Search for the cell housing the specified text and yield its (X, Y) center coordinate. 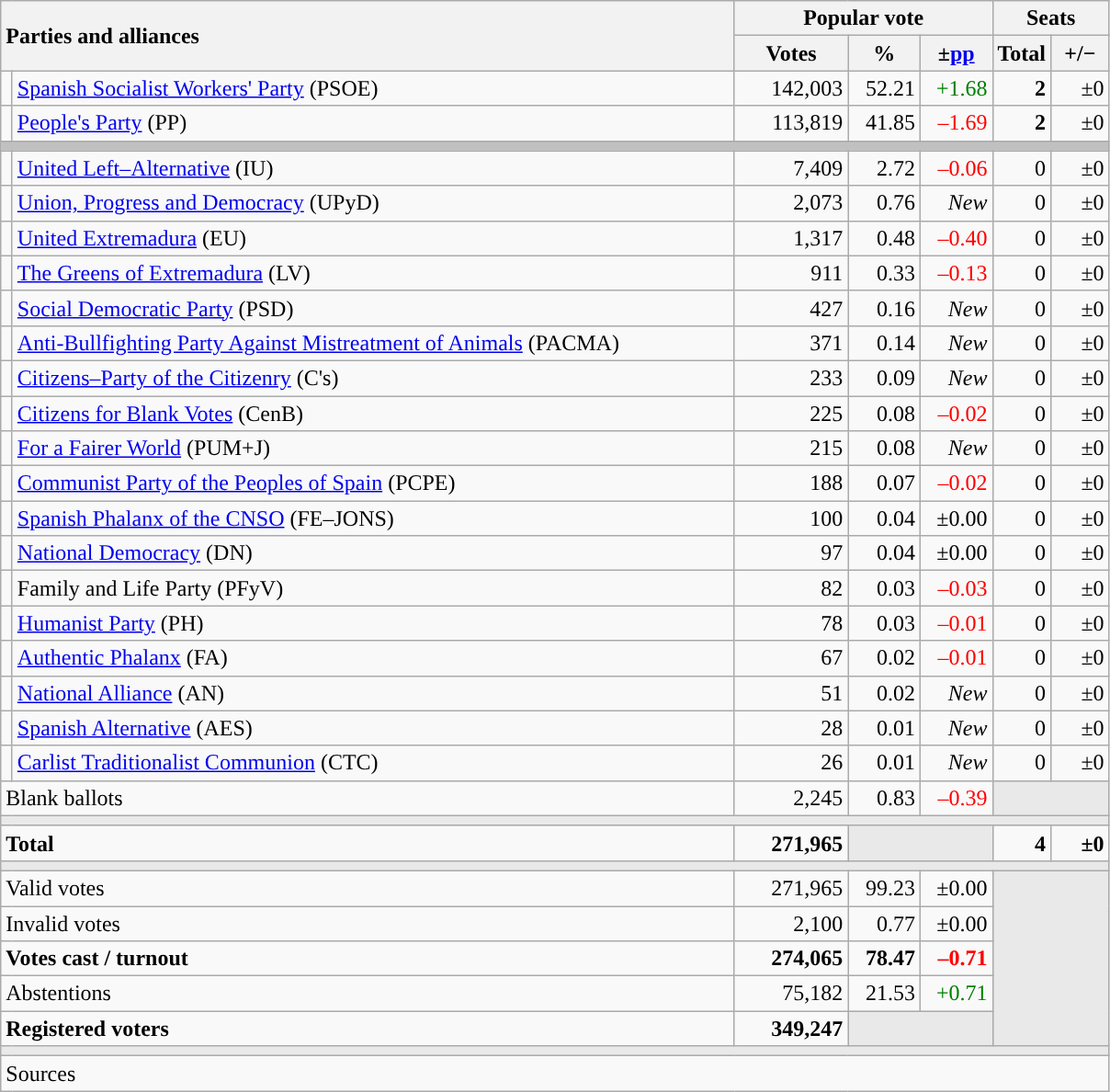
The Greens of Extremadura (LV) (373, 273)
274,065 (791, 959)
26 (791, 763)
Sources (555, 1074)
% (884, 53)
Abstentions (368, 994)
–1.69 (956, 123)
Votes (791, 53)
427 (791, 308)
349,247 (791, 1029)
0.16 (884, 308)
People's Party (PP) (373, 123)
Social Democratic Party (PSD) (373, 308)
78 (791, 623)
100 (791, 518)
4 (1022, 843)
0.76 (884, 203)
Popular vote (864, 18)
28 (791, 728)
2.72 (884, 168)
78.47 (884, 959)
Citizens–Party of the Citizenry (C's) (373, 378)
225 (791, 413)
Communist Party of the Peoples of Spain (PCPE) (373, 483)
0.48 (884, 238)
99.23 (884, 888)
Humanist Party (PH) (373, 623)
233 (791, 378)
82 (791, 588)
Spanish Alternative (AES) (373, 728)
+/− (1081, 53)
0.14 (884, 343)
7,409 (791, 168)
142,003 (791, 88)
–0.40 (956, 238)
67 (791, 658)
Valid votes (368, 888)
For a Fairer World (PUM+J) (373, 449)
Anti-Bullfighting Party Against Mistreatment of Animals (PACMA) (373, 343)
+1.68 (956, 88)
–0.39 (956, 798)
–0.03 (956, 588)
Seats (1051, 18)
Parties and alliances (368, 36)
215 (791, 449)
Invalid votes (368, 924)
75,182 (791, 994)
Citizens for Blank Votes (CenB) (373, 413)
Votes cast / turnout (368, 959)
51 (791, 693)
National Democracy (DN) (373, 553)
2,073 (791, 203)
911 (791, 273)
21.53 (884, 994)
0.07 (884, 483)
Spanish Phalanx of the CNSO (FE–JONS) (373, 518)
National Alliance (AN) (373, 693)
0.83 (884, 798)
0.09 (884, 378)
0.77 (884, 924)
Union, Progress and Democracy (UPyD) (373, 203)
Blank ballots (368, 798)
2,100 (791, 924)
–0.13 (956, 273)
52.21 (884, 88)
113,819 (791, 123)
–0.06 (956, 168)
0.33 (884, 273)
188 (791, 483)
Registered voters (368, 1029)
Authentic Phalanx (FA) (373, 658)
Family and Life Party (PFyV) (373, 588)
1,317 (791, 238)
Carlist Traditionalist Communion (CTC) (373, 763)
97 (791, 553)
United Extremadura (EU) (373, 238)
371 (791, 343)
–0.71 (956, 959)
±pp (956, 53)
+0.71 (956, 994)
41.85 (884, 123)
Spanish Socialist Workers' Party (PSOE) (373, 88)
2,245 (791, 798)
United Left–Alternative (IU) (373, 168)
